Return the (x, y) coordinate for the center point of the cell that contains the specified text.  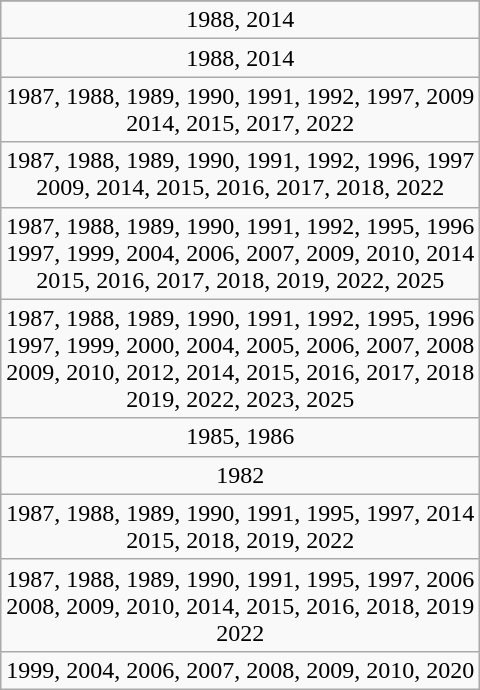
1987, 1988, 1989, 1990, 1991, 1992, 1997, 2009 2014, 2015, 2017, 2022 (240, 110)
1985, 1986 (240, 437)
1987, 1988, 1989, 1990, 1991, 1995, 1997, 2014 2015, 2018, 2019, 2022 (240, 526)
1987, 1988, 1989, 1990, 1991, 1992, 1996, 1997 2009, 2014, 2015, 2016, 2017, 2018, 2022 (240, 174)
1999, 2004, 2006, 2007, 2008, 2009, 2010, 2020 (240, 670)
1987, 1988, 1989, 1990, 1991, 1995, 1997, 2006 2008, 2009, 2010, 2014, 2015, 2016, 2018, 2019 2022 (240, 605)
1982 (240, 475)
1987, 1988, 1989, 1990, 1991, 1992, 1995, 1996 1997, 1999, 2004, 2006, 2007, 2009, 2010, 2014 2015, 2016, 2017, 2018, 2019, 2022, 2025 (240, 253)
